Detect which cell encompasses the target text, then output its (x, y) center coordinate. 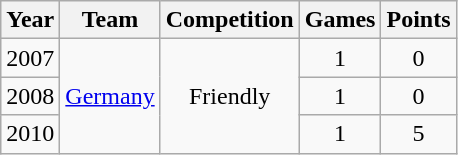
2007 (30, 58)
2008 (30, 96)
Germany (110, 96)
Competition (230, 20)
Year (30, 20)
2010 (30, 134)
Team (110, 20)
Friendly (230, 96)
5 (418, 134)
Games (340, 20)
Points (418, 20)
